Determine the [x, y] coordinate at the center of the cell enclosing the given text.  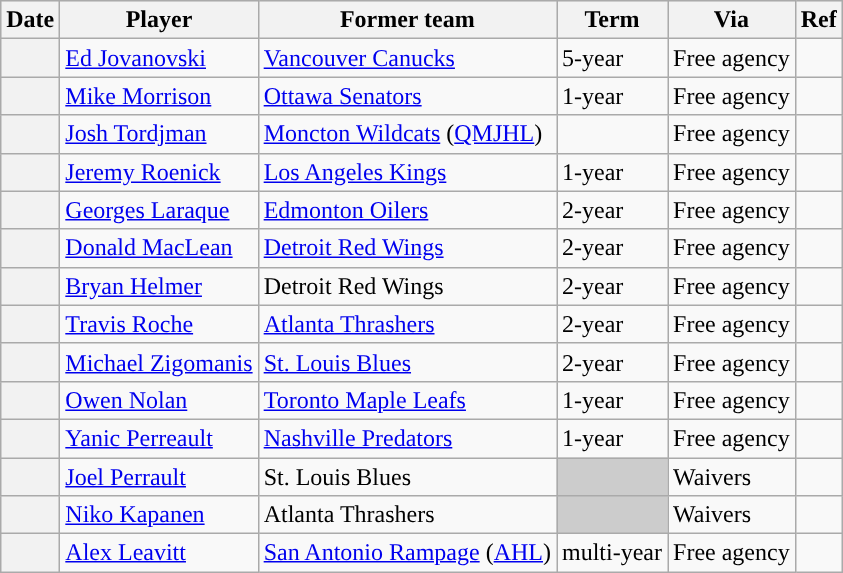
Travis Roche [159, 324]
Josh Tordjman [159, 134]
multi-year [612, 553]
5-year [612, 58]
Moncton Wildcats (QMJHL) [407, 134]
Donald MacLean [159, 248]
Yanic Perreault [159, 438]
Ed Jovanovski [159, 58]
Former team [407, 20]
Player [159, 20]
Date [30, 20]
Edmonton Oilers [407, 210]
Mike Morrison [159, 96]
Bryan Helmer [159, 286]
Joel Perrault [159, 477]
Michael Zigomanis [159, 362]
San Antonio Rampage (AHL) [407, 553]
Los Angeles Kings [407, 172]
Owen Nolan [159, 400]
Nashville Predators [407, 438]
Via [732, 20]
Term [612, 20]
Vancouver Canucks [407, 58]
Ref [818, 20]
Georges Laraque [159, 210]
Niko Kapanen [159, 515]
Ottawa Senators [407, 96]
Jeremy Roenick [159, 172]
Alex Leavitt [159, 553]
Toronto Maple Leafs [407, 400]
